Capture the cell that displays the provided text and extract its [X, Y] central coordinate. 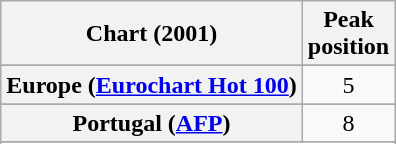
8 [348, 123]
Peakposition [348, 34]
Portugal (AFP) [152, 123]
Europe (Eurochart Hot 100) [152, 85]
Chart (2001) [152, 34]
5 [348, 85]
